Extract the (X, Y) coordinate from the center of the cell holding the provided text.  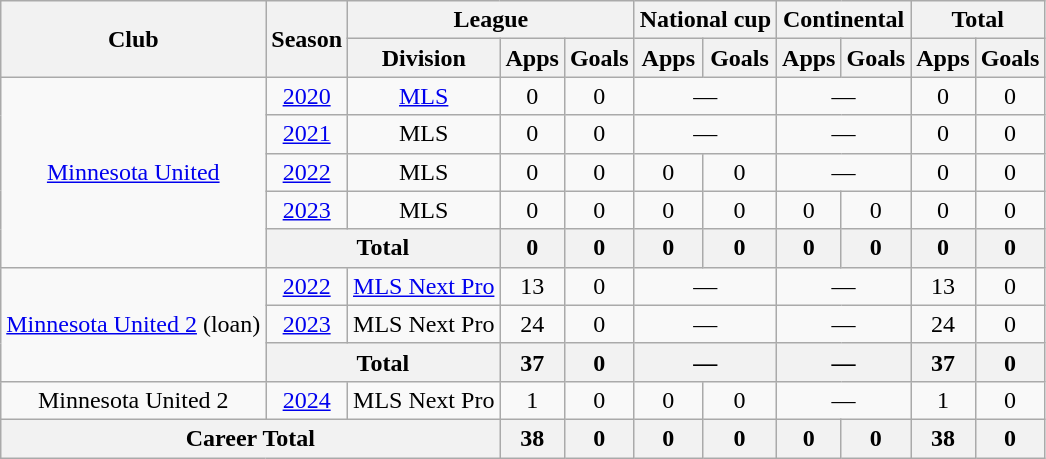
League (492, 20)
Continental (844, 20)
Minnesota United 2 (134, 400)
Season (307, 39)
Minnesota United (134, 172)
2024 (307, 400)
2021 (307, 134)
Career Total (250, 438)
Division (424, 58)
Club (134, 39)
2020 (307, 96)
National cup (705, 20)
Minnesota United 2 (loan) (134, 324)
